Return (X, Y) of the center of cell containing provided text 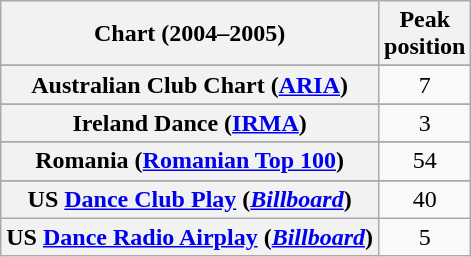
54 (425, 161)
US Dance Club Play (Billboard) (190, 199)
Ireland Dance (IRMA) (190, 123)
Romania (Romanian Top 100) (190, 161)
Peakposition (425, 34)
Chart (2004–2005) (190, 34)
3 (425, 123)
Australian Club Chart (ARIA) (190, 85)
US Dance Radio Airplay (Billboard) (190, 237)
7 (425, 85)
40 (425, 199)
5 (425, 237)
